Identify which cell holds the provided text, then report its (X, Y) central coordinate. 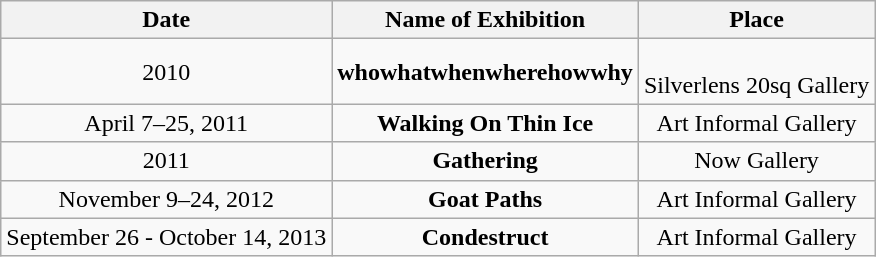
April 7–25, 2011 (166, 123)
Gathering (486, 161)
Place (756, 20)
Walking On Thin Ice (486, 123)
whowhatwhenwherehowwhy (486, 72)
Date (166, 20)
Now Gallery (756, 161)
September 26 - October 14, 2013 (166, 237)
2011 (166, 161)
Name of Exhibition (486, 20)
Goat Paths (486, 199)
Silverlens 20sq Gallery (756, 72)
November 9–24, 2012 (166, 199)
2010 (166, 72)
Condestruct (486, 237)
